Return (x, y) of the center of cell containing provided text 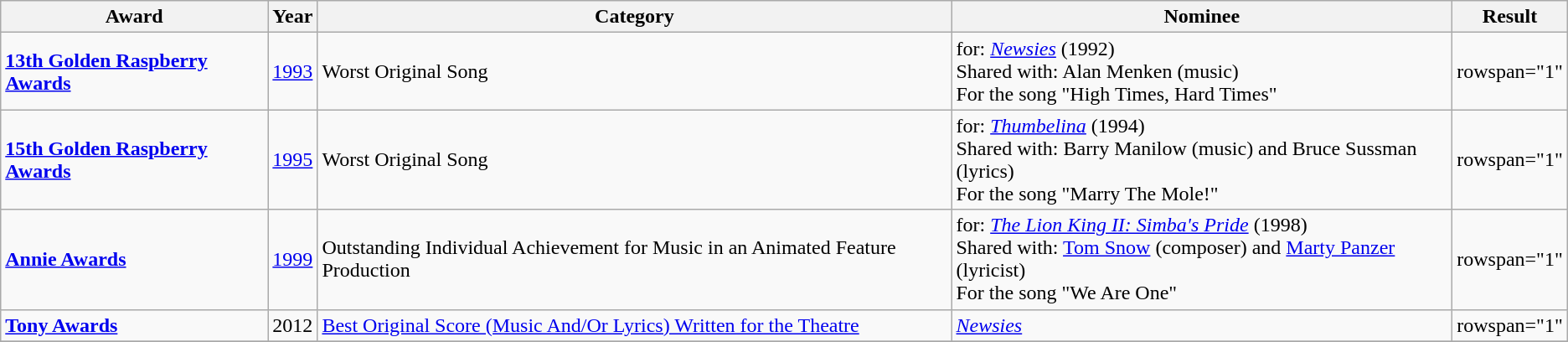
1999 (293, 260)
Annie Awards (134, 260)
Category (635, 17)
Result (1510, 17)
1995 (293, 159)
Nominee (1202, 17)
for: The Lion King II: Simba's Pride (1998)Shared with: Tom Snow (composer) and Marty Panzer (lyricist) For the song "We Are One" (1202, 260)
Year (293, 17)
13th Golden Raspberry Awards (134, 71)
Best Original Score (Music And/Or Lyrics) Written for the Theatre (635, 325)
1993 (293, 71)
Tony Awards (134, 325)
2012 (293, 325)
Outstanding Individual Achievement for Music in an Animated Feature Production (635, 260)
for: Newsies (1992)Shared with: Alan Menken (music) For the song "High Times, Hard Times" (1202, 71)
Newsies (1202, 325)
for: Thumbelina (1994)Shared with: Barry Manilow (music) and Bruce Sussman (lyrics) For the song "Marry The Mole!" (1202, 159)
15th Golden Raspberry Awards (134, 159)
Award (134, 17)
